Detect which cell encompasses the target text, then output its [x, y] center coordinate. 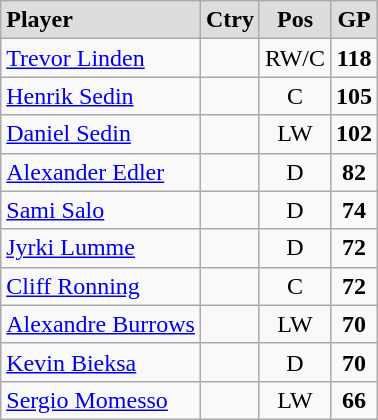
Kevin Bieksa [101, 362]
Sami Salo [101, 210]
Ctry [230, 20]
74 [354, 210]
Cliff Ronning [101, 286]
118 [354, 58]
82 [354, 172]
Alexander Edler [101, 172]
Henrik Sedin [101, 96]
Pos [294, 20]
105 [354, 96]
Alexandre Burrows [101, 324]
Daniel Sedin [101, 134]
GP [354, 20]
RW/C [294, 58]
Jyrki Lumme [101, 248]
Trevor Linden [101, 58]
66 [354, 400]
Player [101, 20]
Sergio Momesso [101, 400]
102 [354, 134]
